From the cell containing the given text, extract its center point as [x, y] coordinate. 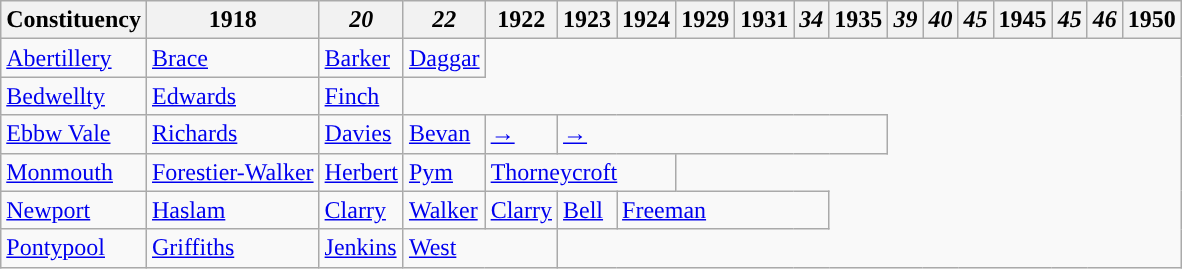
Haslam [232, 210]
1924 [646, 20]
Pontypool [74, 248]
Walker [444, 210]
Bevan [444, 134]
Edwards [232, 96]
1931 [764, 20]
Newport [74, 210]
Griffiths [232, 248]
Brace [232, 58]
1929 [706, 20]
1923 [588, 20]
Ebbw Vale [74, 134]
1922 [521, 20]
Constituency [74, 20]
1918 [232, 20]
46 [1104, 20]
39 [906, 20]
Thorneycroft [580, 172]
22 [444, 20]
Finch [361, 96]
Bedwellty [74, 96]
Monmouth [74, 172]
Pym [444, 172]
Abertillery [74, 58]
1935 [858, 20]
Barker [361, 58]
Freeman [723, 210]
34 [812, 20]
Daggar [444, 58]
Forestier-Walker [232, 172]
West [480, 248]
1945 [1022, 20]
20 [361, 20]
Richards [232, 134]
1950 [1152, 20]
Herbert [361, 172]
Jenkins [361, 248]
Davies [361, 134]
40 [940, 20]
Bell [588, 210]
